Scan for the cell matching the given text and deliver its [x, y] coordinate at center. 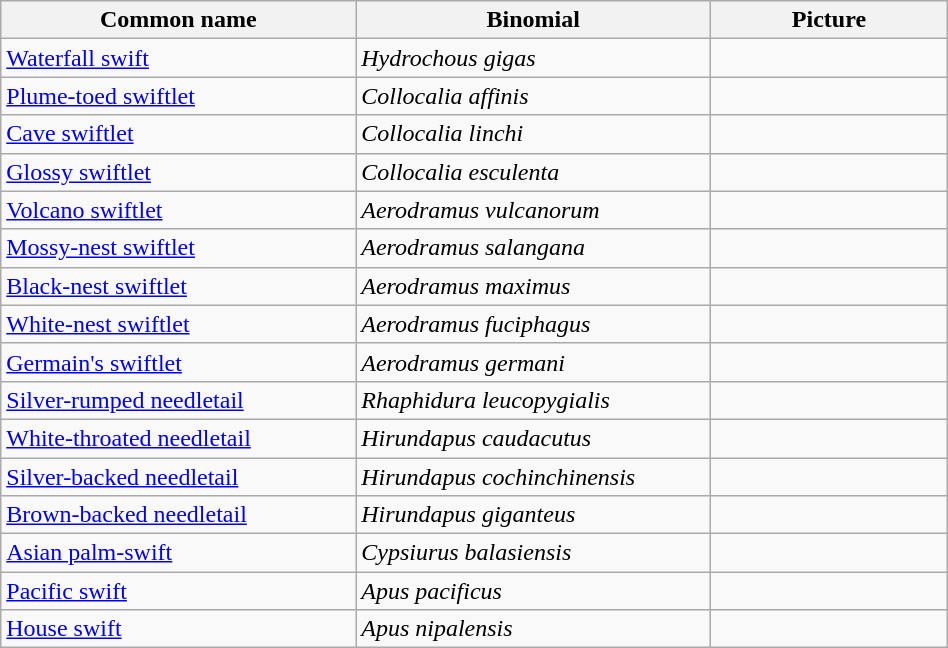
White-nest swiftlet [178, 324]
Hirundapus cochinchinensis [534, 477]
Silver-rumped needletail [178, 400]
Aerodramus germani [534, 362]
Silver-backed needletail [178, 477]
Hydrochous gigas [534, 58]
Pacific swift [178, 591]
Hirundapus caudacutus [534, 438]
Common name [178, 20]
Plume-toed swiftlet [178, 96]
Cave swiftlet [178, 134]
Collocalia esculenta [534, 172]
White-throated needletail [178, 438]
Hirundapus giganteus [534, 515]
Collocalia linchi [534, 134]
Binomial [534, 20]
Apus pacificus [534, 591]
Rhaphidura leucopygialis [534, 400]
Waterfall swift [178, 58]
Aerodramus fuciphagus [534, 324]
Aerodramus salangana [534, 248]
Germain's swiftlet [178, 362]
Mossy-nest swiftlet [178, 248]
Black-nest swiftlet [178, 286]
Volcano swiftlet [178, 210]
Asian palm-swift [178, 553]
Cypsiurus balasiensis [534, 553]
Aerodramus maximus [534, 286]
Aerodramus vulcanorum [534, 210]
Brown-backed needletail [178, 515]
House swift [178, 629]
Picture [830, 20]
Apus nipalensis [534, 629]
Glossy swiftlet [178, 172]
Collocalia affinis [534, 96]
